Identify which cell holds the provided text, then report its (x, y) central coordinate. 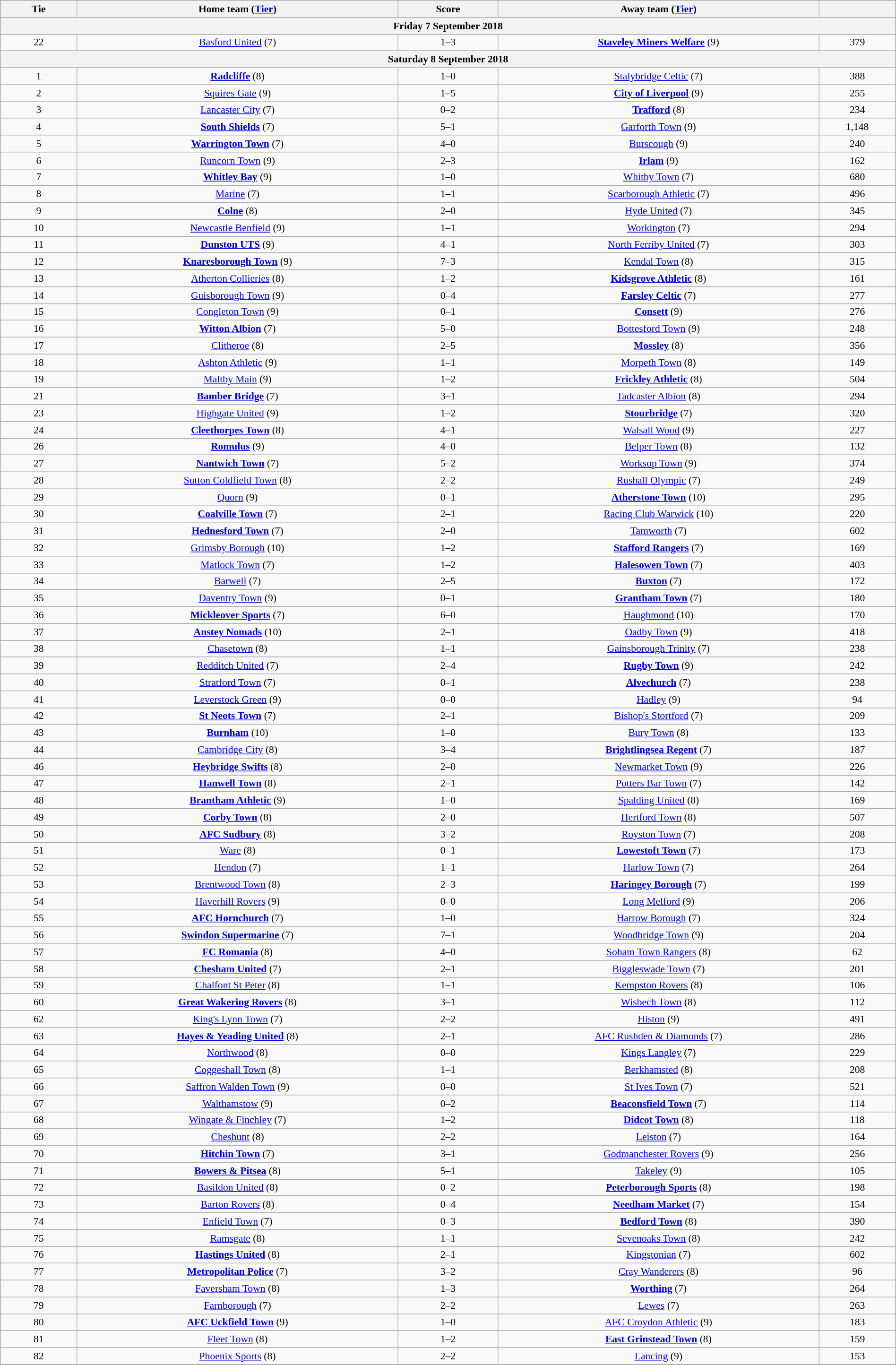
55 (39, 918)
Chalfont St Peter (8) (237, 985)
Hyde United (7) (659, 211)
374 (857, 464)
403 (857, 565)
504 (857, 380)
Long Melford (9) (659, 901)
Newmarket Town (9) (659, 767)
City of Liverpool (9) (659, 93)
Staveley Miners Welfare (9) (659, 43)
Harrow Borough (7) (659, 918)
162 (857, 161)
29 (39, 497)
32 (39, 548)
34 (39, 581)
Corby Town (8) (237, 817)
Ramsgate (8) (237, 1238)
46 (39, 767)
Stafford Rangers (7) (659, 548)
43 (39, 733)
68 (39, 1120)
Chasetown (8) (237, 649)
1–5 (448, 93)
Barton Rovers (8) (237, 1205)
81 (39, 1339)
St Neots Town (7) (237, 716)
33 (39, 565)
220 (857, 514)
69 (39, 1137)
Lewes (7) (659, 1305)
Basildon United (8) (237, 1188)
507 (857, 817)
51 (39, 851)
65 (39, 1070)
AFC Hornchurch (7) (237, 918)
Bury Town (8) (659, 733)
356 (857, 346)
229 (857, 1053)
Hastings United (8) (237, 1255)
Hayes & Yeading United (8) (237, 1036)
Heybridge Swifts (8) (237, 767)
Radcliffe (8) (237, 77)
Friday 7 September 2018 (448, 26)
Northwood (8) (237, 1053)
10 (39, 228)
52 (39, 868)
Lowestoft Town (7) (659, 851)
7–1 (448, 935)
199 (857, 885)
14 (39, 295)
Garforth Town (9) (659, 127)
Saffron Walden Town (9) (237, 1087)
9 (39, 211)
Didcot Town (8) (659, 1120)
114 (857, 1104)
72 (39, 1188)
Stratford Town (7) (237, 682)
Histon (9) (659, 1019)
24 (39, 430)
Witton Albion (7) (237, 329)
King's Lynn Town (7) (237, 1019)
22 (39, 43)
Spalding United (8) (659, 801)
Knaresborough Town (9) (237, 262)
Score (448, 9)
71 (39, 1171)
142 (857, 784)
Warrington Town (7) (237, 144)
303 (857, 245)
6 (39, 161)
70 (39, 1154)
Tamworth (7) (659, 531)
6–0 (448, 615)
Mossley (8) (659, 346)
73 (39, 1205)
41 (39, 700)
112 (857, 1002)
234 (857, 110)
5–0 (448, 329)
FC Romania (8) (237, 952)
74 (39, 1221)
Cray Wanderers (8) (659, 1272)
66 (39, 1087)
Phoenix Sports (8) (237, 1356)
Sutton Coldfield Town (8) (237, 481)
54 (39, 901)
Beaconsfield Town (7) (659, 1104)
172 (857, 581)
7 (39, 177)
AFC Croydon Athletic (9) (659, 1322)
276 (857, 312)
27 (39, 464)
Stalybridge Celtic (7) (659, 77)
36 (39, 615)
204 (857, 935)
Belper Town (8) (659, 447)
58 (39, 969)
63 (39, 1036)
153 (857, 1356)
AFC Uckfield Town (9) (237, 1322)
Needham Market (7) (659, 1205)
0–3 (448, 1221)
11 (39, 245)
118 (857, 1120)
Leiston (7) (659, 1137)
Hitchin Town (7) (237, 1154)
Away team (Tier) (659, 9)
Quorn (9) (237, 497)
Cambridge City (8) (237, 750)
59 (39, 985)
379 (857, 43)
491 (857, 1019)
47 (39, 784)
31 (39, 531)
Walthamstow (9) (237, 1104)
Redditch United (7) (237, 666)
226 (857, 767)
295 (857, 497)
Haverhill Rovers (9) (237, 901)
37 (39, 632)
680 (857, 177)
Cheshunt (8) (237, 1137)
5 (39, 144)
187 (857, 750)
Squires Gate (9) (237, 93)
388 (857, 77)
Hendon (7) (237, 868)
Alvechurch (7) (659, 682)
Workington (7) (659, 228)
3 (39, 110)
209 (857, 716)
57 (39, 952)
Rushall Olympic (7) (659, 481)
82 (39, 1356)
Bamber Bridge (7) (237, 397)
Oadby Town (9) (659, 632)
Buxton (7) (659, 581)
Haughmond (10) (659, 615)
56 (39, 935)
390 (857, 1221)
255 (857, 93)
Ware (8) (237, 851)
Bedford Town (8) (659, 1221)
79 (39, 1305)
16 (39, 329)
Ashton Athletic (9) (237, 363)
Woodbridge Town (9) (659, 935)
Bowers & Pitsea (8) (237, 1171)
East Grinstead Town (8) (659, 1339)
St Ives Town (7) (659, 1087)
496 (857, 194)
Racing Club Warwick (10) (659, 514)
418 (857, 632)
Farsley Celtic (7) (659, 295)
80 (39, 1322)
240 (857, 144)
Colne (8) (237, 211)
Marine (7) (237, 194)
277 (857, 295)
Hednesford Town (7) (237, 531)
Walsall Wood (9) (659, 430)
Sevenoaks Town (8) (659, 1238)
Stourbridge (7) (659, 413)
Burnham (10) (237, 733)
Coalville Town (7) (237, 514)
76 (39, 1255)
Enfield Town (7) (237, 1221)
28 (39, 481)
521 (857, 1087)
183 (857, 1322)
Potters Bar Town (7) (659, 784)
7–3 (448, 262)
18 (39, 363)
154 (857, 1205)
161 (857, 278)
248 (857, 329)
286 (857, 1036)
78 (39, 1289)
Faversham Town (8) (237, 1289)
Dunston UTS (9) (237, 245)
15 (39, 312)
Newcastle Benfield (9) (237, 228)
Whitley Bay (9) (237, 177)
Peterborough Sports (8) (659, 1188)
2–4 (448, 666)
Bottesford Town (9) (659, 329)
180 (857, 598)
Hadley (9) (659, 700)
Grantham Town (7) (659, 598)
67 (39, 1104)
249 (857, 481)
12 (39, 262)
94 (857, 700)
1,148 (857, 127)
201 (857, 969)
Romulus (9) (237, 447)
50 (39, 834)
256 (857, 1154)
Whitby Town (7) (659, 177)
Clitheroe (8) (237, 346)
Swindon Supermarine (7) (237, 935)
Brentwood Town (8) (237, 885)
Trafford (8) (659, 110)
Chesham United (7) (237, 969)
Basford United (7) (237, 43)
Rugby Town (9) (659, 666)
44 (39, 750)
Cleethorpes Town (8) (237, 430)
96 (857, 1272)
Lancing (9) (659, 1356)
105 (857, 1171)
Barwell (7) (237, 581)
315 (857, 262)
Hanwell Town (8) (237, 784)
Consett (9) (659, 312)
North Ferriby United (7) (659, 245)
42 (39, 716)
324 (857, 918)
Godmanchester Rovers (9) (659, 1154)
Matlock Town (7) (237, 565)
Harlow Town (7) (659, 868)
173 (857, 851)
Halesowen Town (7) (659, 565)
30 (39, 514)
132 (857, 447)
Coggeshall Town (8) (237, 1070)
Burscough (9) (659, 144)
Great Wakering Rovers (8) (237, 1002)
Kings Langley (7) (659, 1053)
Congleton Town (9) (237, 312)
198 (857, 1188)
170 (857, 615)
19 (39, 380)
Berkhamsted (8) (659, 1070)
Bishop's Stortford (7) (659, 716)
1 (39, 77)
26 (39, 447)
164 (857, 1137)
227 (857, 430)
23 (39, 413)
4 (39, 127)
Tadcaster Albion (8) (659, 397)
Kidsgrove Athletic (8) (659, 278)
AFC Rushden & Diamonds (7) (659, 1036)
Haringey Borough (7) (659, 885)
38 (39, 649)
345 (857, 211)
AFC Sudbury (8) (237, 834)
Kendal Town (8) (659, 262)
35 (39, 598)
75 (39, 1238)
Leverstock Green (9) (237, 700)
Brightlingsea Regent (7) (659, 750)
Takeley (9) (659, 1171)
Maltby Main (9) (237, 380)
Nantwich Town (7) (237, 464)
Brantham Athletic (9) (237, 801)
2 (39, 93)
3–4 (448, 750)
Highgate United (9) (237, 413)
149 (857, 363)
Wingate & Finchley (7) (237, 1120)
Lancaster City (7) (237, 110)
Grimsby Borough (10) (237, 548)
Hertford Town (8) (659, 817)
263 (857, 1305)
Scarborough Athletic (7) (659, 194)
Soham Town Rangers (8) (659, 952)
Tie (39, 9)
Kempston Rovers (8) (659, 985)
Fleet Town (8) (237, 1339)
133 (857, 733)
Atherstone Town (10) (659, 497)
206 (857, 901)
320 (857, 413)
Mickleover Sports (7) (237, 615)
Wisbech Town (8) (659, 1002)
77 (39, 1272)
Metropolitan Police (7) (237, 1272)
8 (39, 194)
Royston Town (7) (659, 834)
106 (857, 985)
48 (39, 801)
53 (39, 885)
Runcorn Town (9) (237, 161)
13 (39, 278)
39 (39, 666)
Farnborough (7) (237, 1305)
Guisborough Town (9) (237, 295)
49 (39, 817)
Atherton Collieries (8) (237, 278)
Kingstonian (7) (659, 1255)
South Shields (7) (237, 127)
17 (39, 346)
Saturday 8 September 2018 (448, 60)
Gainsborough Trinity (7) (659, 649)
64 (39, 1053)
Morpeth Town (8) (659, 363)
21 (39, 397)
Worthing (7) (659, 1289)
5–2 (448, 464)
40 (39, 682)
Biggleswade Town (7) (659, 969)
Home team (Tier) (237, 9)
Worksop Town (9) (659, 464)
60 (39, 1002)
Daventry Town (9) (237, 598)
Frickley Athletic (8) (659, 380)
159 (857, 1339)
Anstey Nomads (10) (237, 632)
Irlam (9) (659, 161)
